For the text-containing cell, return its midpoint in [X, Y] coordinate format. 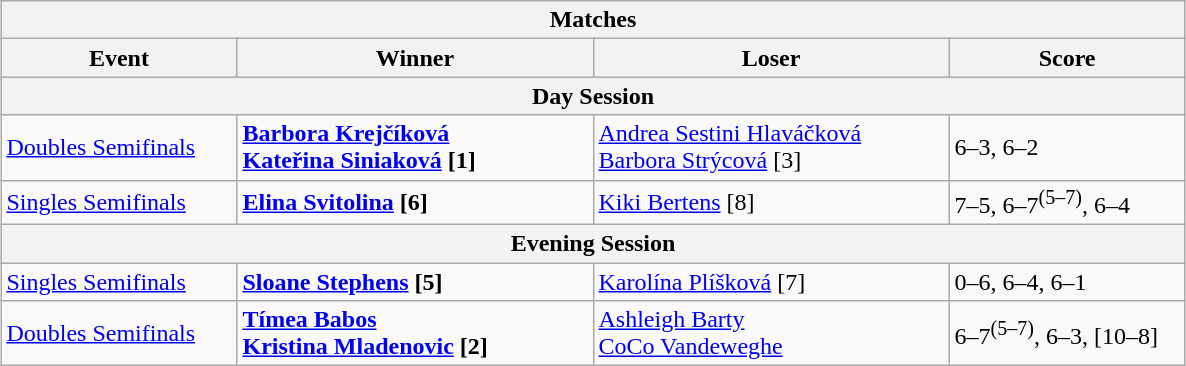
Sloane Stephens [5] [415, 282]
Karolína Plíšková [7] [771, 282]
Loser [771, 58]
7–5, 6–7(5–7), 6–4 [1067, 202]
0–6, 6–4, 6–1 [1067, 282]
Day Session [593, 96]
Tímea Babos Kristina Mladenovic [2] [415, 334]
Ashleigh Barty CoCo Vandeweghe [771, 334]
Andrea Sestini Hlaváčková Barbora Strýcová [3] [771, 148]
Barbora Krejčíková Kateřina Siniaková [1] [415, 148]
Elina Svitolina [6] [415, 202]
Score [1067, 58]
6–7(5–7), 6–3, [10–8] [1067, 334]
Matches [593, 20]
6–3, 6–2 [1067, 148]
Kiki Bertens [8] [771, 202]
Winner [415, 58]
Event [119, 58]
Evening Session [593, 244]
